Identify which cell holds the provided text, then report its [X, Y] central coordinate. 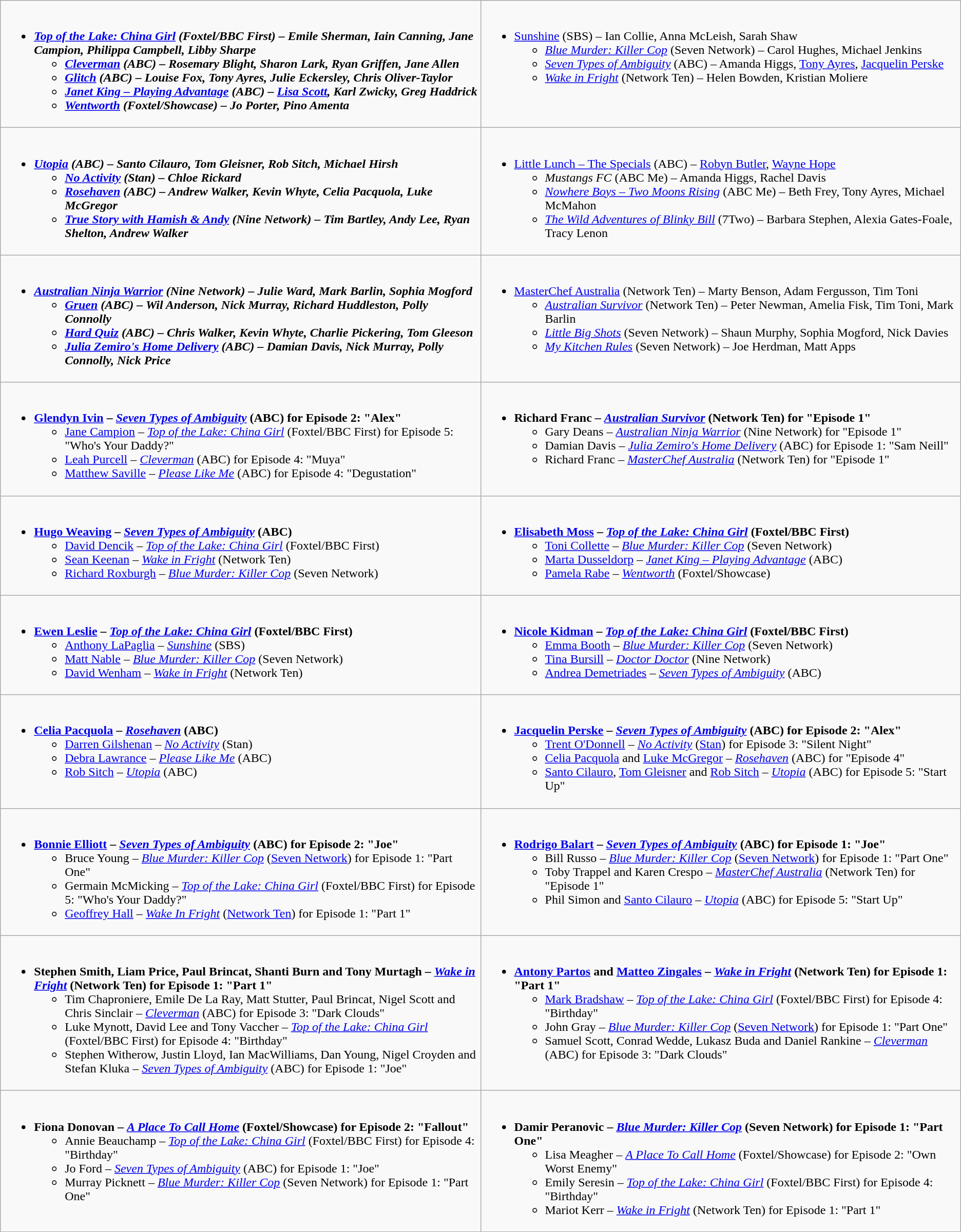
Celia Pacquola – Rosehaven (ABC)Darren Gilshenan – No Activity (Stan)Debra Lawrance – Please Like Me (ABC)Rob Sitch – Utopia (ABC) [240, 751]
